Determine the [x, y] coordinate at the center of the cell enclosing the given text.  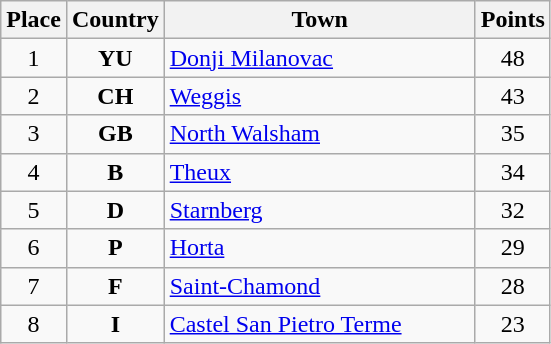
Points [512, 20]
43 [512, 96]
B [115, 172]
Country [115, 20]
32 [512, 210]
8 [34, 324]
Theux [320, 172]
CH [115, 96]
34 [512, 172]
Town [320, 20]
35 [512, 134]
7 [34, 286]
F [115, 286]
6 [34, 248]
2 [34, 96]
P [115, 248]
5 [34, 210]
28 [512, 286]
Horta [320, 248]
3 [34, 134]
GB [115, 134]
29 [512, 248]
23 [512, 324]
Donji Milanovac [320, 58]
1 [34, 58]
Saint-Chamond [320, 286]
Castel San Pietro Terme [320, 324]
D [115, 210]
I [115, 324]
4 [34, 172]
YU [115, 58]
Starnberg [320, 210]
Weggis [320, 96]
Place [34, 20]
48 [512, 58]
North Walsham [320, 134]
